Capture the cell that displays the provided text and extract its (X, Y) central coordinate. 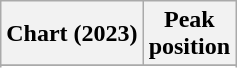
Chart (2023) (72, 34)
Peakposition (189, 34)
